Return [X, Y] of the center of cell containing provided text 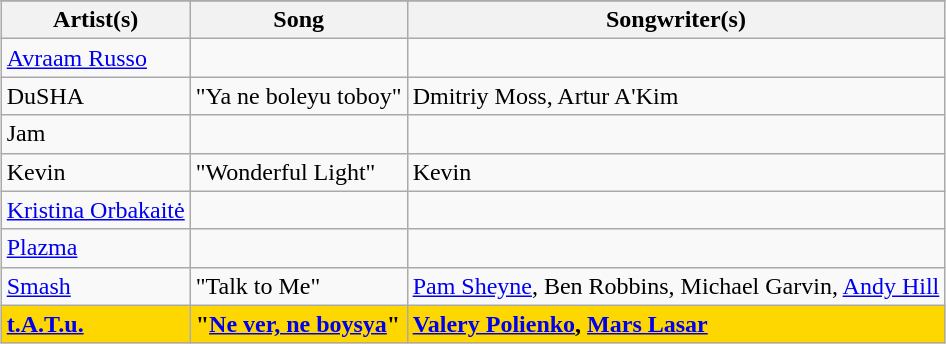
Jam [96, 134]
t.A.T.u. [96, 324]
DuSHA [96, 96]
"Wonderful Light" [298, 172]
Smash [96, 286]
Plazma [96, 248]
Kristina Orbakaitė [96, 210]
Artist(s) [96, 20]
"Ya ne boleyu toboy" [298, 96]
Songwriter(s) [676, 20]
Avraam Russo [96, 58]
Dmitriy Moss, Artur A'Kim [676, 96]
Pam Sheyne, Ben Robbins, Michael Garvin, Andy Hill [676, 286]
Song [298, 20]
"Ne ver, ne boysya" [298, 324]
"Talk to Me" [298, 286]
Valery Polienko, Mars Lasar [676, 324]
